Search for the cell housing the specified text and yield its (x, y) center coordinate. 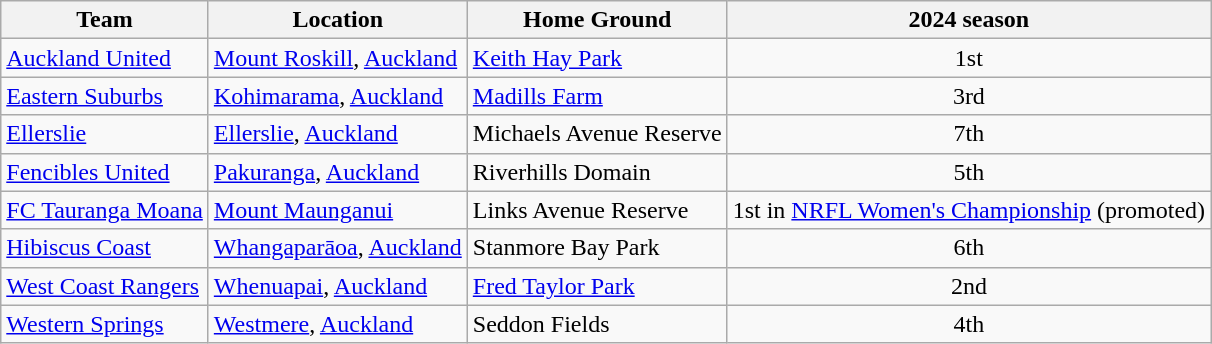
1st (968, 58)
6th (968, 248)
Seddon Fields (597, 324)
2nd (968, 286)
Mount Roskill, Auckland (338, 58)
Pakuranga, Auckland (338, 172)
Riverhills Domain (597, 172)
1st in NRFL Women's Championship (promoted) (968, 210)
Westmere, Auckland (338, 324)
Eastern Suburbs (105, 96)
Ellerslie (105, 134)
Home Ground (597, 20)
2024 season (968, 20)
FC Tauranga Moana (105, 210)
Auckland United (105, 58)
Location (338, 20)
Keith Hay Park (597, 58)
Fencibles United (105, 172)
Michaels Avenue Reserve (597, 134)
5th (968, 172)
Fred Taylor Park (597, 286)
Stanmore Bay Park (597, 248)
Team (105, 20)
7th (968, 134)
Links Avenue Reserve (597, 210)
Mount Maunganui (338, 210)
Whenuapai, Auckland (338, 286)
Ellerslie, Auckland (338, 134)
Kohimarama, Auckland (338, 96)
West Coast Rangers (105, 286)
3rd (968, 96)
Madills Farm (597, 96)
Western Springs (105, 324)
Hibiscus Coast (105, 248)
Whangaparāoa, Auckland (338, 248)
4th (968, 324)
